Return (X, Y) of the center of cell containing provided text 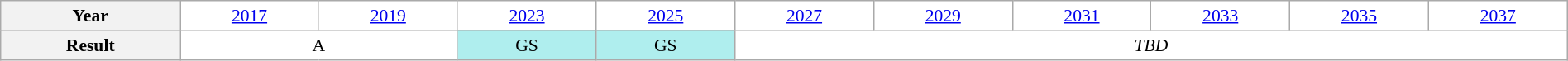
2027 (805, 16)
2023 (527, 16)
Year (91, 16)
2031 (1082, 16)
2025 (666, 16)
2017 (250, 16)
Result (91, 45)
A (319, 45)
2029 (943, 16)
2037 (1498, 16)
2019 (388, 16)
TBD (1151, 45)
2035 (1360, 16)
2033 (1221, 16)
